From the cell containing the given text, extract its center point as [x, y] coordinate. 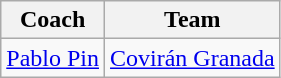
Team [193, 20]
Covirán Granada [193, 58]
Pablo Pin [53, 58]
Coach [53, 20]
